Search for the cell housing the specified text and yield its (X, Y) center coordinate. 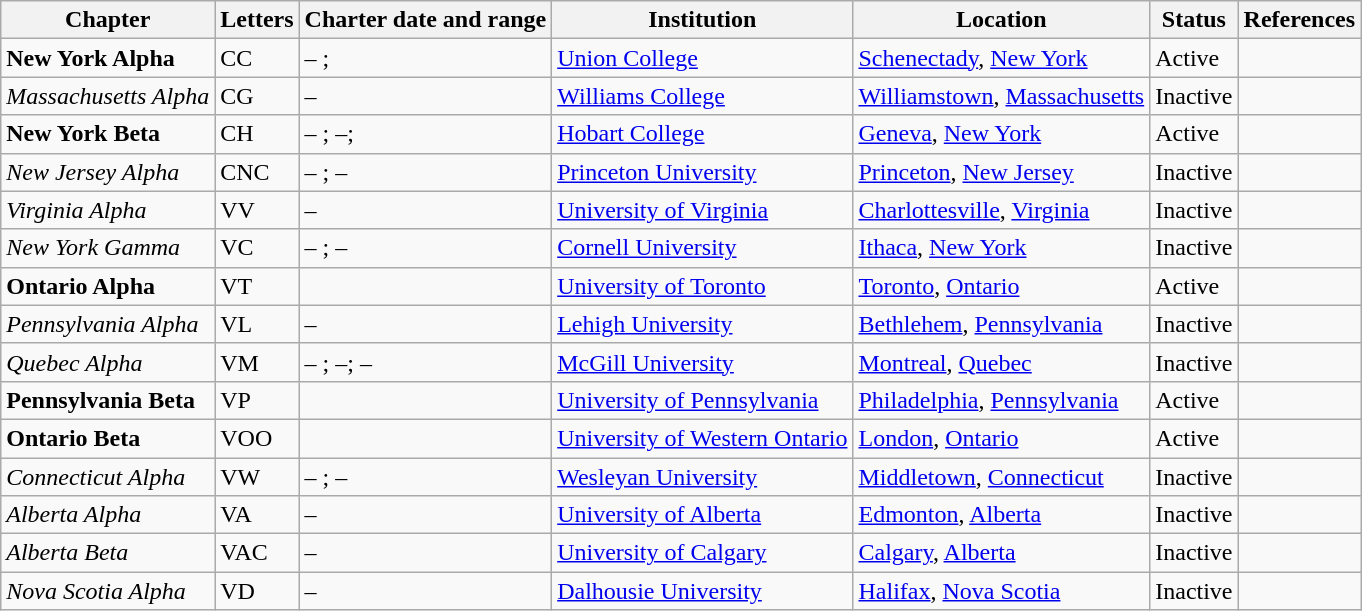
New York Beta (108, 134)
Bethlehem, Pennsylvania (1002, 324)
CG (257, 96)
Calgary, Alberta (1002, 553)
Halifax, Nova Scotia (1002, 591)
Princeton, New Jersey (1002, 172)
Nova Scotia Alpha (108, 591)
CC (257, 58)
Hobart College (702, 134)
Letters (257, 20)
Status (1194, 20)
New York Alpha (108, 58)
Connecticut Alpha (108, 477)
Montreal, Quebec (1002, 362)
CH (257, 134)
VP (257, 400)
University of Toronto (702, 286)
Williams College (702, 96)
Ithaca, New York (1002, 248)
VV (257, 210)
VAC (257, 553)
Toronto, Ontario (1002, 286)
References (1300, 20)
University of Alberta (702, 515)
Alberta Beta (108, 553)
Location (1002, 20)
London, Ontario (1002, 438)
VOO (257, 438)
Geneva, New York (1002, 134)
Alberta Alpha (108, 515)
Quebec Alpha (108, 362)
VW (257, 477)
Pennsylvania Alpha (108, 324)
VM (257, 362)
Princeton University (702, 172)
New Jersey Alpha (108, 172)
– ; –; (426, 134)
Philadelphia, Pennsylvania (1002, 400)
CNC (257, 172)
VA (257, 515)
VD (257, 591)
Virginia Alpha (108, 210)
Institution (702, 20)
Charter date and range (426, 20)
Middletown, Connecticut (1002, 477)
Charlottesville, Virginia (1002, 210)
– ; –; – (426, 362)
Cornell University (702, 248)
Edmonton, Alberta (1002, 515)
VT (257, 286)
Chapter (108, 20)
– ; (426, 58)
University of Pennsylvania (702, 400)
Ontario Alpha (108, 286)
Dalhousie University (702, 591)
University of Virginia (702, 210)
Wesleyan University (702, 477)
Lehigh University (702, 324)
Union College (702, 58)
Pennsylvania Beta (108, 400)
Massachusetts Alpha (108, 96)
University of Western Ontario (702, 438)
Schenectady, New York (1002, 58)
Williamstown, Massachusetts (1002, 96)
Ontario Beta (108, 438)
University of Calgary (702, 553)
New York Gamma (108, 248)
VC (257, 248)
VL (257, 324)
McGill University (702, 362)
